Return [x, y] of the center of cell containing provided text 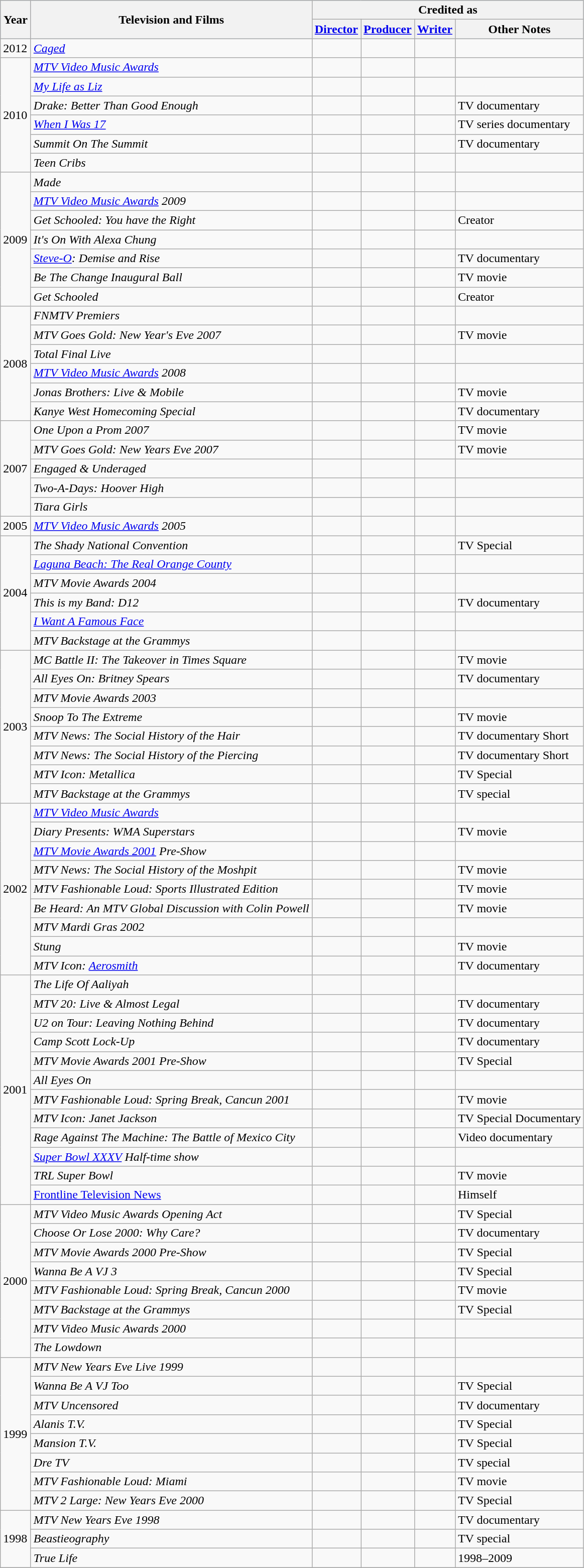
2004 [16, 592]
Writer [435, 29]
MTV Icon: Janet Jackson [171, 1118]
When I Was 17 [171, 125]
MTV Mardi Gras 2002 [171, 927]
TRL Super Bowl [171, 1176]
MTV Video Music Awards 2009 [171, 201]
The Shady National Convention [171, 545]
Drake: Better Than Good Enough [171, 105]
Video documentary [519, 1137]
Teen Cribs [171, 163]
MTV Icon: Metallica [171, 774]
Be The Change Inaugural Ball [171, 278]
U2 on Tour: Leaving Nothing Behind [171, 1023]
Stung [171, 946]
MTV Fashionable Loud: Miami [171, 1482]
MTV New Years Eve 1998 [171, 1520]
MTV Movie Awards 2003 [171, 698]
2008 [16, 364]
All Eyes On: Britney Spears [171, 679]
2012 [16, 48]
MTV Video Music Awards 2000 [171, 1329]
MC Battle II: The Takeover in Times Square [171, 660]
The Life Of Aaliyah [171, 985]
2007 [16, 468]
MTV Video Music Awards Opening Act [171, 1214]
2010 [16, 115]
MTV News: The Social History of the Piercing [171, 755]
Other Notes [519, 29]
Caged [171, 48]
Credited as [448, 10]
Rage Against The Machine: The Battle of Mexico City [171, 1137]
Steve-O: Demise and Rise [171, 259]
Alanis T.V. [171, 1424]
Wanna Be A VJ Too [171, 1386]
Frontline Television News [171, 1195]
All Eyes On [171, 1080]
MTV 20: Live & Almost Legal [171, 1004]
TV series documentary [519, 125]
FNMTV Premiers [171, 316]
Engaged & Underaged [171, 468]
MTV 2 Large: New Years Eve 2000 [171, 1501]
Total Final Live [171, 354]
MTV New Years Eve Live 1999 [171, 1367]
MTV Goes Gold: New Year's Eve 2007 [171, 335]
Producer [388, 29]
MTV Video Music Awards 2008 [171, 373]
Get Schooled [171, 297]
MTV Fashionable Loud: Sports Illustrated Edition [171, 889]
MTV Icon: Aerosmith [171, 966]
1998 [16, 1539]
MTV News: The Social History of the Moshpit [171, 870]
Camp Scott Lock-Up [171, 1042]
Diary Presents: WMA Superstars [171, 831]
MTV Goes Gold: New Years Eve 2007 [171, 449]
2001 [16, 1090]
Year [16, 20]
I Want A Famous Face [171, 622]
Kanye West Homecoming Special [171, 411]
Director [336, 29]
Choose Or Lose 2000: Why Care? [171, 1233]
Laguna Beach: The Real Orange County [171, 564]
2005 [16, 526]
It's On With Alexa Chung [171, 239]
MTV Fashionable Loud: Spring Break, Cancun 2001 [171, 1099]
MTV News: The Social History of the Hair [171, 736]
2000 [16, 1281]
Snoop To The Extreme [171, 717]
Television and Films [171, 20]
1999 [16, 1433]
MTV Uncensored [171, 1405]
MTV Movie Awards 2004 [171, 583]
MTV Movie Awards 2000 Pre-Show [171, 1252]
1998–2009 [519, 1558]
The Lowdown [171, 1348]
Wanna Be A VJ 3 [171, 1271]
MTV Fashionable Loud: Spring Break, Cancun 2000 [171, 1290]
Mansion T.V. [171, 1443]
Jonas Brothers: Live & Mobile [171, 392]
My Life as Liz [171, 86]
True Life [171, 1558]
Summit On The Summit [171, 144]
Be Heard: An MTV Global Discussion with Colin Powell [171, 908]
Beastieography [171, 1539]
Dre TV [171, 1463]
One Upon a Prom 2007 [171, 430]
2003 [16, 727]
2002 [16, 889]
2009 [16, 239]
MTV Video Music Awards 2005 [171, 526]
Made [171, 182]
TV Special Documentary [519, 1118]
Two-A-Days: Hoover High [171, 488]
This is my Band: D12 [171, 602]
Tiara Girls [171, 507]
Super Bowl XXXV Half-time show [171, 1156]
Get Schooled: You have the Right [171, 220]
Himself [519, 1195]
